Determine the (X, Y) coordinate at the center of the cell enclosing the given text.  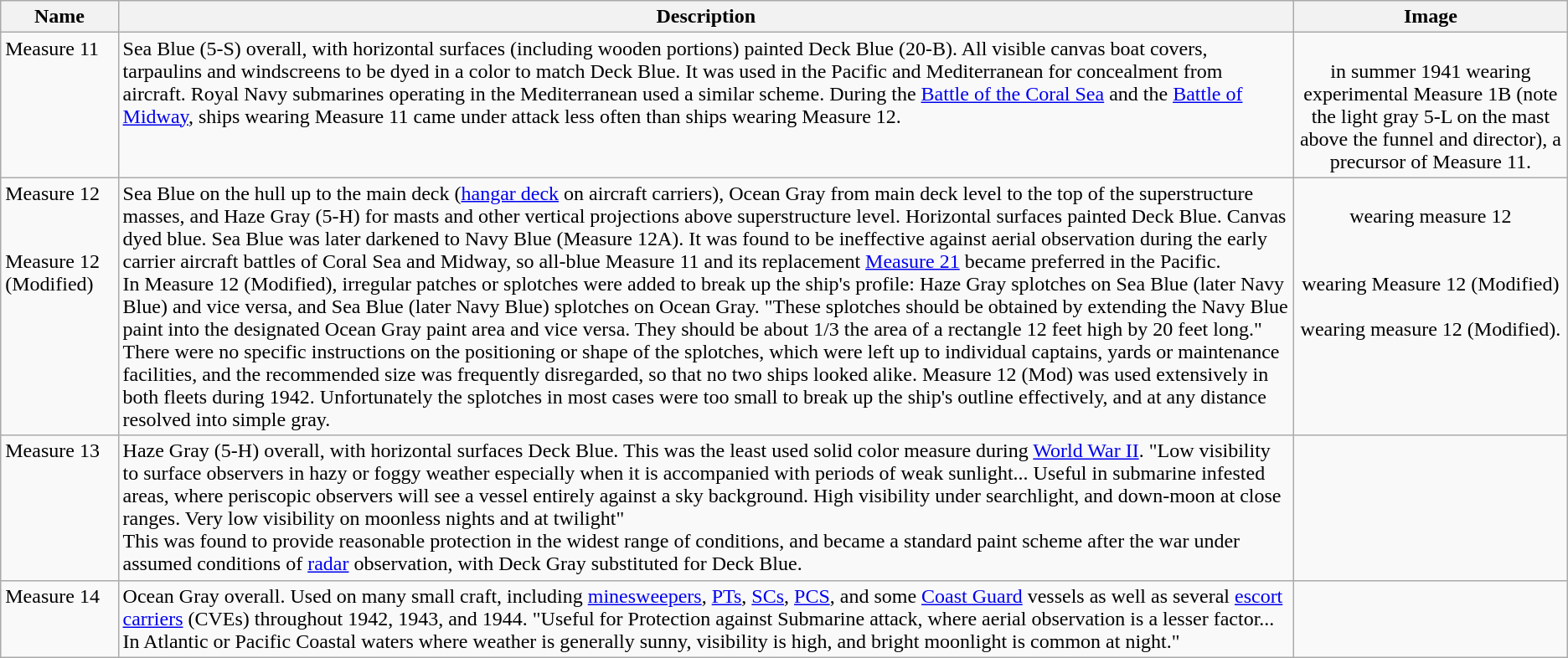
Measure 11 (59, 105)
Measure 12Measure 12 (Modified) (59, 306)
in summer 1941 wearing experimental Measure 1B (note the light gray 5-L on the mast above the funnel and director), a precursor of Measure 11. (1431, 105)
Measure 14 (59, 619)
wearing measure 12 wearing Measure 12 (Modified) wearing measure 12 (Modified). (1431, 306)
Image (1431, 17)
Name (59, 17)
Measure 13 (59, 507)
Description (705, 17)
